Pinpoint the cell where the given text exists, returning its [X, Y] midpoint coordinate. 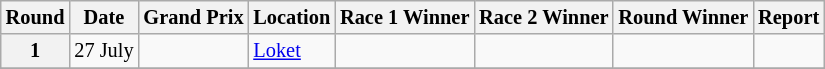
Race 2 Winner [544, 17]
Loket [292, 51]
Location [292, 17]
Date [104, 17]
Round Winner [683, 17]
1 [36, 51]
Report [788, 17]
27 July [104, 51]
Grand Prix [193, 17]
Round [36, 17]
Race 1 Winner [404, 17]
